Identify which cell holds the provided text, then report its (x, y) central coordinate. 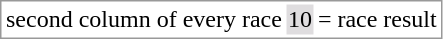
= race result (377, 19)
second column of every race (144, 19)
10 (300, 19)
